Search for the cell housing the specified text and yield its (X, Y) center coordinate. 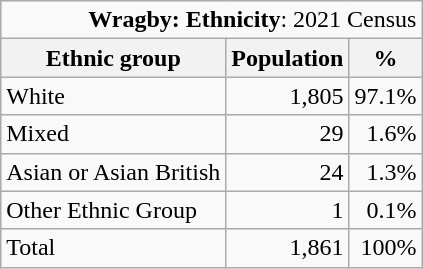
Total (114, 248)
White (114, 96)
97.1% (386, 96)
1,861 (288, 248)
0.1% (386, 210)
1.6% (386, 134)
Wragby: Ethnicity: 2021 Census (212, 20)
24 (288, 172)
Ethnic group (114, 58)
100% (386, 248)
Asian or Asian British (114, 172)
Other Ethnic Group (114, 210)
1 (288, 210)
1,805 (288, 96)
29 (288, 134)
1.3% (386, 172)
% (386, 58)
Mixed (114, 134)
Population (288, 58)
